Scan for the cell matching the given text and deliver its [X, Y] coordinate at center. 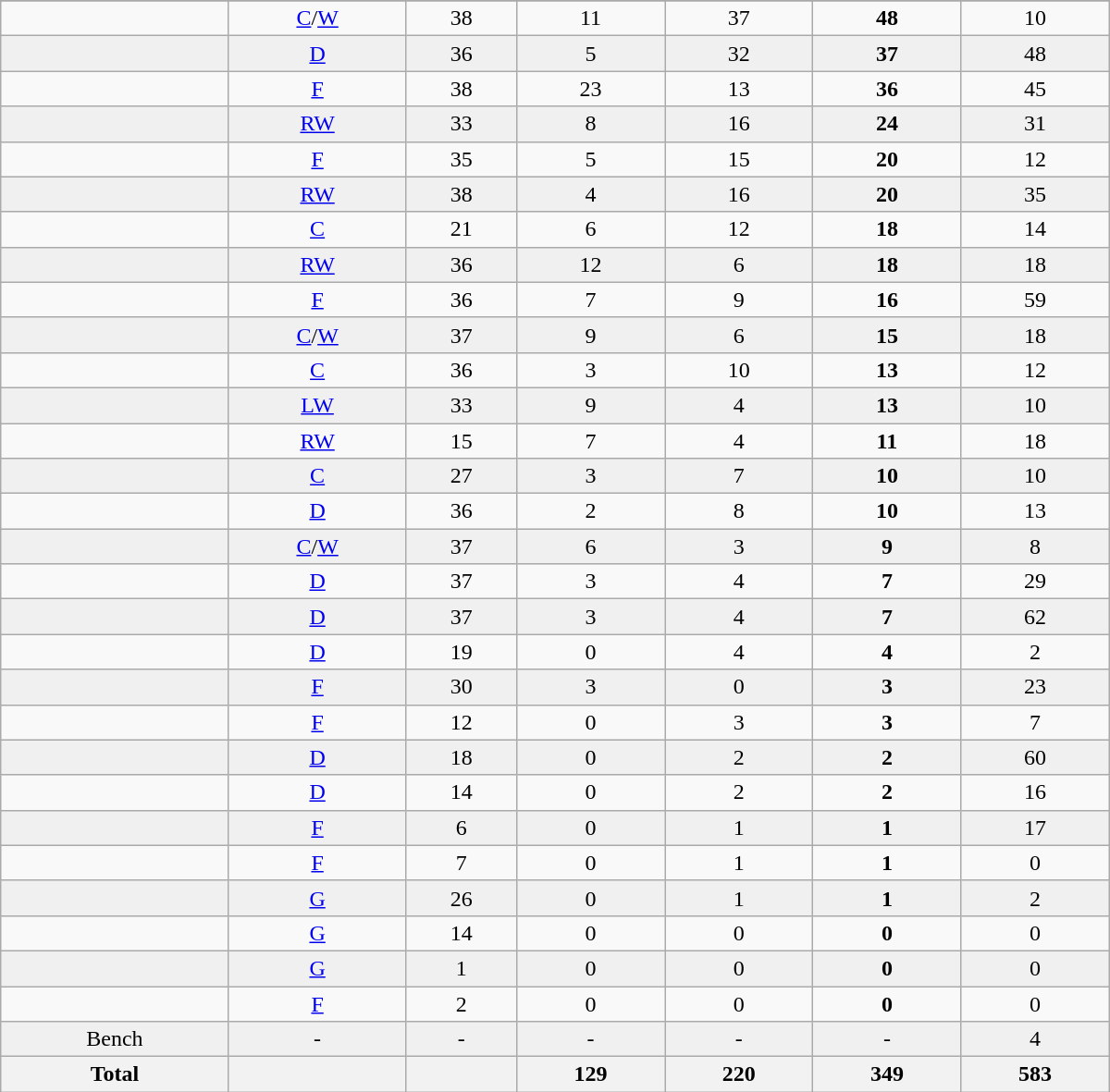
29 [1035, 582]
32 [739, 54]
45 [1035, 89]
60 [1035, 757]
129 [590, 1074]
62 [1035, 617]
59 [1035, 300]
19 [461, 652]
26 [461, 898]
349 [887, 1074]
17 [1035, 828]
LW [317, 405]
31 [1035, 124]
27 [461, 476]
Total [115, 1074]
24 [887, 124]
583 [1035, 1074]
30 [461, 687]
Bench [115, 1039]
21 [461, 229]
220 [739, 1074]
